Extract the [x, y] coordinate from the center of the cell holding the provided text.  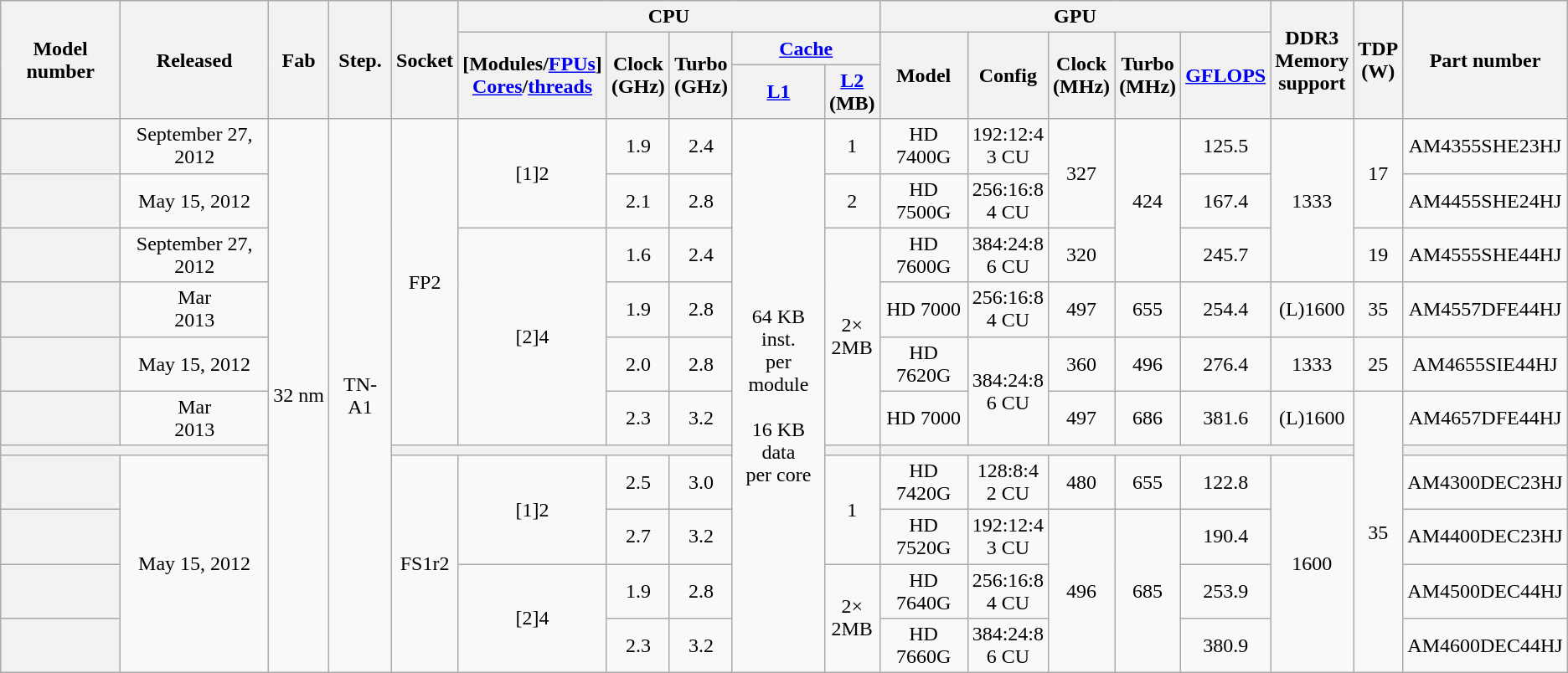
AM4500DEC44HJ [1485, 591]
380.9 [1226, 646]
122.8 [1226, 482]
686 [1148, 419]
AM4657DFE44HJ [1485, 419]
DDR3Memorysupport [1312, 60]
Step. [360, 60]
190.4 [1226, 536]
[Modules/FPUs]Cores/threads [533, 75]
Clock(GHz) [638, 75]
FS1r2 [426, 563]
Clock(MHz) [1082, 75]
381.6 [1226, 419]
AM4555SHE44HJ [1485, 254]
Model [923, 75]
Turbo(GHz) [700, 75]
254.4 [1226, 310]
2.7 [638, 536]
19 [1379, 254]
HD 7420G [923, 482]
125.5 [1226, 146]
CPU [668, 17]
AM4600DEC44HJ [1485, 646]
2.1 [638, 201]
2.5 [638, 482]
Released [194, 60]
360 [1082, 363]
17 [1379, 173]
480 [1082, 482]
Turbo(MHz) [1148, 75]
GPU [1075, 17]
2.0 [638, 363]
1600 [1312, 563]
320 [1082, 254]
HD 7520G [923, 536]
Fab [299, 60]
64 KB inst.per module16 KB dataper core [778, 396]
Part number [1485, 60]
AM4655SIE44HJ [1485, 363]
253.9 [1226, 591]
2 [852, 201]
Model number [60, 60]
Config [1008, 75]
AM4455SHE24HJ [1485, 201]
424 [1148, 201]
AM4300DEC23HJ [1485, 482]
32 nm [299, 396]
L2(MB) [852, 92]
HD 7400G [923, 146]
AM4355SHE23HJ [1485, 146]
256:16:8 4 CU [1008, 201]
245.7 [1226, 254]
L1 [778, 92]
HD 7620G [923, 363]
HD 7660G [923, 646]
HD 7640G [923, 591]
327 [1082, 173]
HD 7600G [923, 254]
TDP(W) [1379, 60]
HD 7500G [923, 201]
25 [1379, 363]
167.4 [1226, 201]
1.6 [638, 254]
Cache [806, 49]
128:8:42 CU [1008, 482]
Socket [426, 60]
AM4400DEC23HJ [1485, 536]
276.4 [1226, 363]
3.0 [700, 482]
FP2 [426, 282]
TN-A1 [360, 396]
685 [1148, 591]
AM4557DFE44HJ [1485, 310]
GFLOPS [1226, 75]
